Determine the [x, y] coordinate at the center of the cell enclosing the given text.  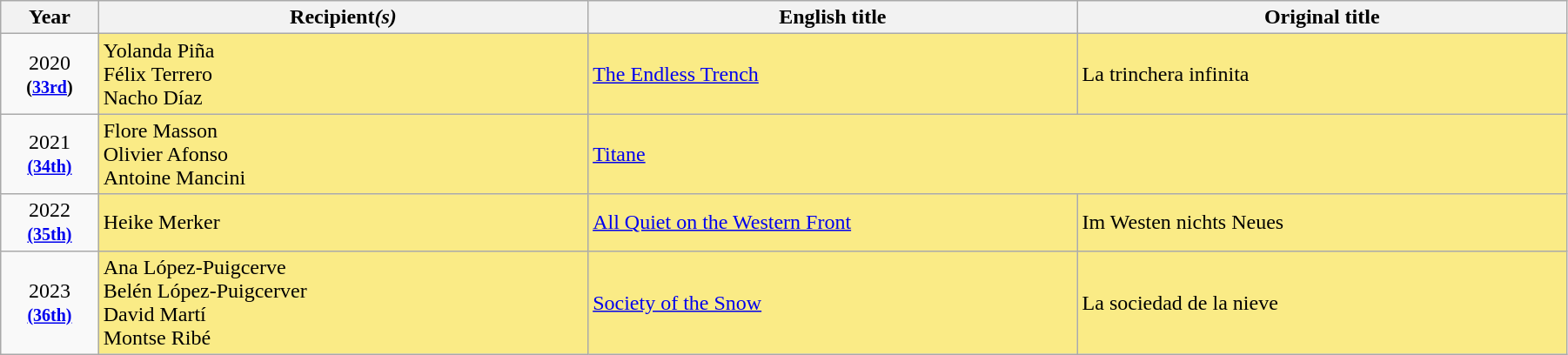
2022(35th) [50, 223]
Society of the Snow [833, 303]
2021(34th) [50, 154]
La trinchera infinita [1322, 74]
All Quiet on the Western Front [833, 223]
Im Westen nichts Neues [1322, 223]
Original title [1322, 17]
Titane [1077, 154]
La sociedad de la nieve [1322, 303]
Flore MassonOlivier AfonsoAntoine Mancini [343, 154]
Heike Merker [343, 223]
The Endless Trench [833, 74]
2020(33rd) [50, 74]
Recipient(s) [343, 17]
English title [833, 17]
2023(36th) [50, 303]
Year [50, 17]
Ana López-Puigcerve Belén López-Puigcerver David Martí Montse Ribé [343, 303]
Yolanda Piña Félix Terrero Nacho Díaz [343, 74]
